Find where the given text appears and provide that cell's center as [X, Y] coordinate. 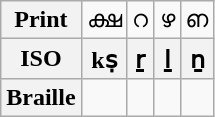
ഩ [197, 20]
Braille [41, 97]
ഴ [167, 20]
ḻ [167, 59]
kṣ [104, 59]
റ [141, 20]
ṉ [197, 59]
ക്ഷ [104, 20]
ISO [41, 59]
ṟ [141, 59]
Print [41, 20]
